Detect which cell encompasses the target text, then output its [x, y] center coordinate. 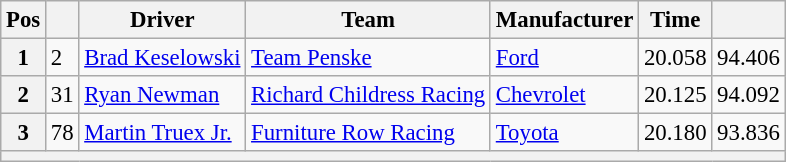
Pos [24, 20]
Team Penske [368, 58]
Manufacturer [564, 20]
3 [24, 133]
94.092 [748, 95]
93.836 [748, 133]
Time [676, 20]
Richard Childress Racing [368, 95]
20.125 [676, 95]
Ford [564, 58]
Toyota [564, 133]
Driver [162, 20]
78 [62, 133]
Brad Keselowski [162, 58]
20.058 [676, 58]
Ryan Newman [162, 95]
1 [24, 58]
94.406 [748, 58]
Martin Truex Jr. [162, 133]
Furniture Row Racing [368, 133]
31 [62, 95]
Chevrolet [564, 95]
20.180 [676, 133]
Team [368, 20]
